Find where the given text appears and provide that cell's center as (x, y) coordinate. 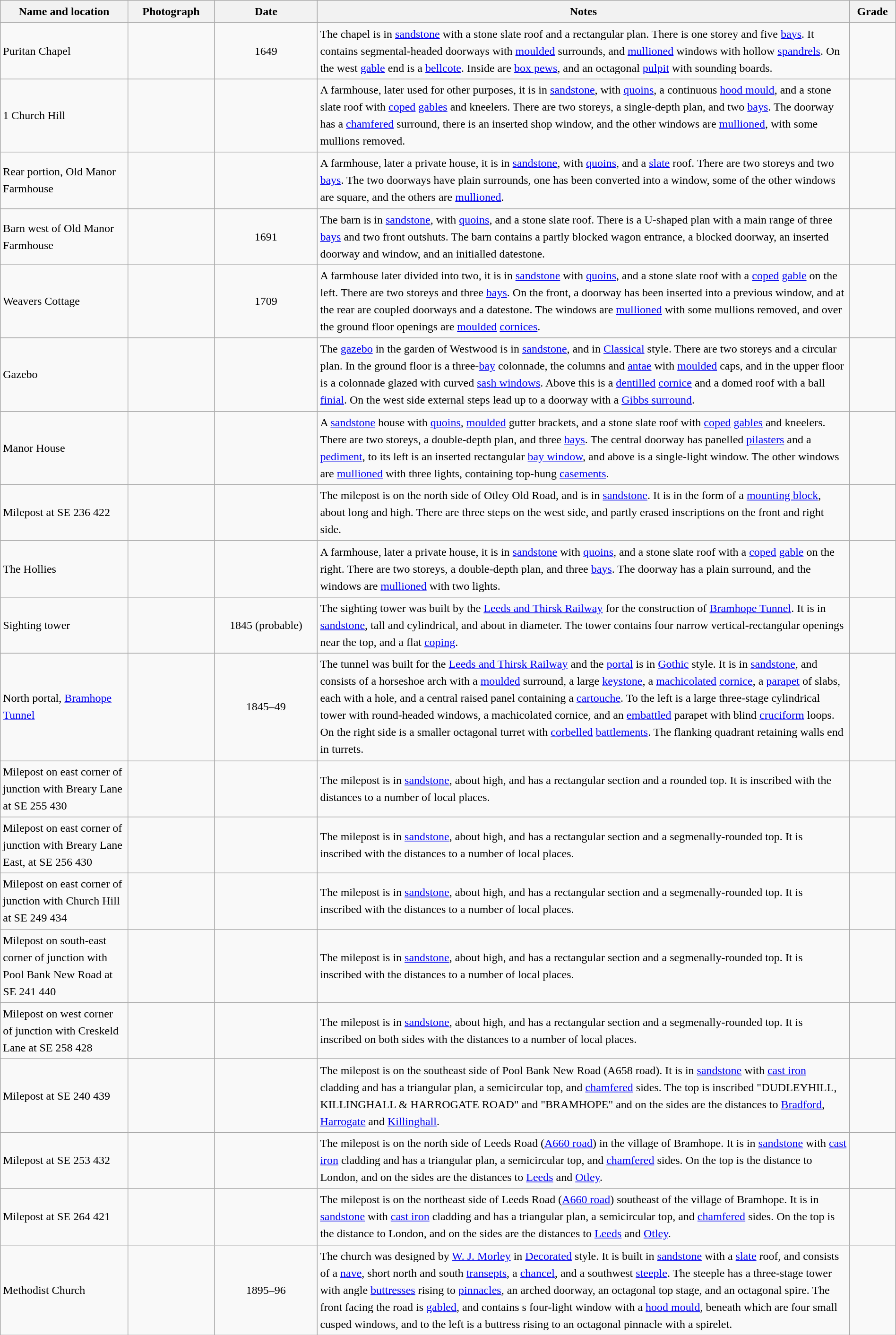
Milepost at SE 253 432 (64, 1161)
Milepost at SE 236 422 (64, 512)
Milepost on west corner of junction with Creskeld Lane at SE 258 428 (64, 1031)
Manor House (64, 448)
1709 (266, 301)
The Hollies (64, 569)
Methodist Church (64, 1290)
Grade (872, 11)
Name and location (64, 11)
Gazebo (64, 374)
Milepost on east corner of junction with Breary Lane East, at SE 256 430 (64, 845)
Milepost on east corner of junction with Breary Lane at SE 255 430 (64, 789)
Rear portion, Old Manor Farmhouse (64, 181)
1649 (266, 51)
Photograph (171, 11)
Date (266, 11)
Puritan Chapel (64, 51)
1895–96 (266, 1290)
1845 (probable) (266, 625)
Weavers Cottage (64, 301)
1 Church Hill (64, 115)
North portal, Bramhope Tunnel (64, 707)
Notes (583, 11)
Sighting tower (64, 625)
Milepost at SE 264 421 (64, 1216)
Milepost at SE 240 439 (64, 1095)
1691 (266, 236)
1845–49 (266, 707)
Milepost on east corner of junction with Church Hill at SE 249 434 (64, 902)
Milepost on south-east corner of junction with Pool Bank New Road at SE 241 440 (64, 966)
Barn west of Old Manor Farmhouse (64, 236)
